Output the (x, y) coordinate of the center of the cell containing the given text.  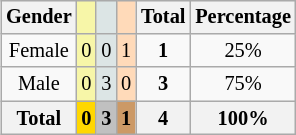
4 (163, 118)
100% (243, 118)
Male (38, 84)
25% (243, 51)
75% (243, 84)
Female (38, 51)
Percentage (243, 17)
Gender (38, 17)
